From the cell containing the given text, extract its center point as [x, y] coordinate. 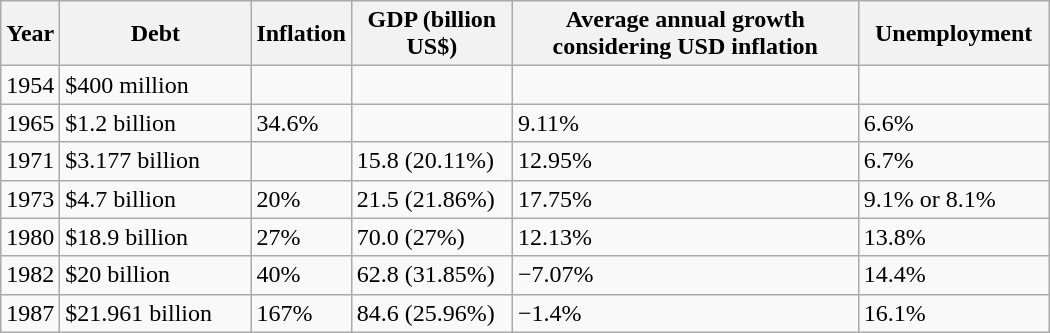
40% [301, 275]
27% [301, 237]
15.8 (20.11%) [432, 161]
167% [301, 313]
$21.961 billion [156, 313]
−1.4% [685, 313]
Year [30, 34]
62.8 (31.85%) [432, 275]
17.75% [685, 199]
$4.7 billion [156, 199]
12.95% [685, 161]
$1.2 billion [156, 123]
1982 [30, 275]
1971 [30, 161]
−7.07% [685, 275]
$20 billion [156, 275]
$400 million [156, 85]
9.1% or 8.1% [954, 199]
GDP (billion US$) [432, 34]
1973 [30, 199]
$18.9 billion [156, 237]
21.5 (21.86%) [432, 199]
Average annual growth considering USD inflation [685, 34]
Debt [156, 34]
6.6% [954, 123]
34.6% [301, 123]
14.4% [954, 275]
1987 [30, 313]
12.13% [685, 237]
1965 [30, 123]
13.8% [954, 237]
$3.177 billion [156, 161]
Unemployment [954, 34]
20% [301, 199]
1954 [30, 85]
16.1% [954, 313]
70.0 (27%) [432, 237]
9.11% [685, 123]
84.6 (25.96%) [432, 313]
Inflation [301, 34]
6.7% [954, 161]
1980 [30, 237]
